Provide the (x, y) coordinate of the cell's center where the given text is located.  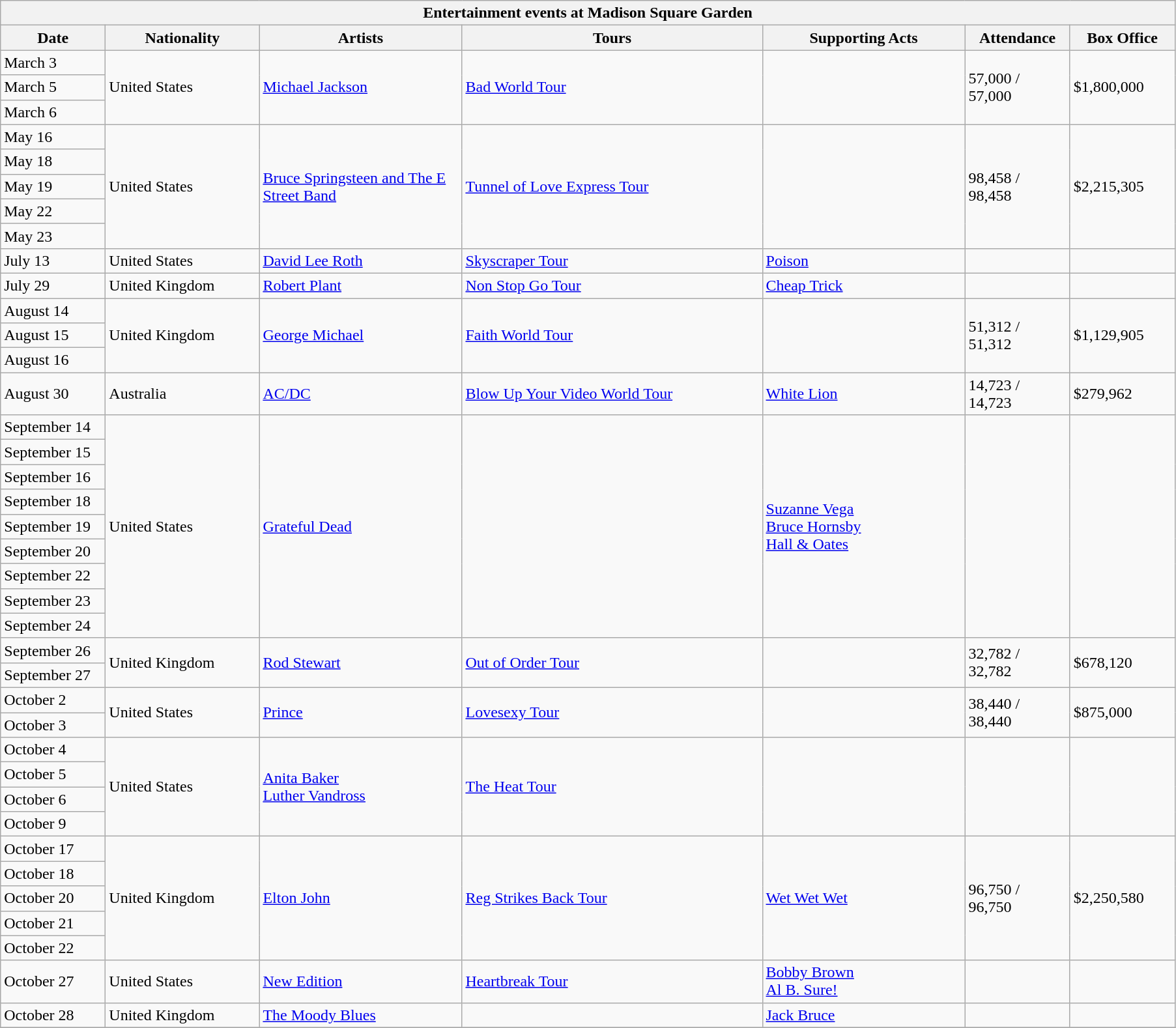
March 3 (53, 63)
96,750 / 96,750 (1018, 898)
$2,250,580 (1122, 898)
October 21 (53, 923)
$875,000 (1122, 712)
Reg Strikes Back Tour (612, 898)
May 22 (53, 211)
57,000 / 57,000 (1018, 87)
September 20 (53, 551)
October 3 (53, 725)
May 23 (53, 236)
Anita BakerLuther Vandross (361, 787)
Lovesexy Tour (612, 712)
October 22 (53, 948)
98,458 / 98,458 (1018, 186)
Australia (182, 393)
The Heat Tour (612, 787)
July 29 (53, 285)
May 18 (53, 162)
New Edition (361, 981)
September 16 (53, 477)
38,440 / 38,440 (1018, 712)
March 6 (53, 112)
October 2 (53, 700)
Prince (361, 712)
Nationality (182, 38)
October 28 (53, 1015)
August 30 (53, 393)
August 15 (53, 336)
October 9 (53, 824)
Tunnel of Love Express Tour (612, 186)
September 15 (53, 452)
$1,129,905 (1122, 336)
51,312 / 51,312 (1018, 336)
$2,215,305 (1122, 186)
14,723 / 14,723 (1018, 393)
October 4 (53, 750)
Jack Bruce (864, 1015)
White Lion (864, 393)
Bad World Tour (612, 87)
October 20 (53, 898)
August 16 (53, 360)
July 13 (53, 261)
September 27 (53, 675)
Box Office (1122, 38)
$678,120 (1122, 663)
Faith World Tour (612, 336)
Michael Jackson (361, 87)
October 27 (53, 981)
Robert Plant (361, 285)
Date (53, 38)
Tours (612, 38)
Non Stop Go Tour (612, 285)
AC/DC (361, 393)
September 23 (53, 601)
$279,962 (1122, 393)
September 19 (53, 526)
October 17 (53, 849)
Grateful Dead (361, 526)
September 24 (53, 625)
David Lee Roth (361, 261)
May 16 (53, 137)
March 5 (53, 87)
Wet Wet Wet (864, 898)
Bruce Springsteen and The E Street Band (361, 186)
Rod Stewart (361, 663)
August 14 (53, 311)
Entertainment events at Madison Square Garden (588, 13)
October 18 (53, 874)
Elton John (361, 898)
$1,800,000 (1122, 87)
Suzanne VegaBruce HornsbyHall & Oates (864, 526)
Blow Up Your Video World Tour (612, 393)
Cheap Trick (864, 285)
May 19 (53, 186)
Skyscraper Tour (612, 261)
Bobby BrownAl B. Sure! (864, 981)
Supporting Acts (864, 38)
September 14 (53, 427)
September 26 (53, 650)
Poison (864, 261)
September 22 (53, 576)
The Moody Blues (361, 1015)
Heartbreak Tour (612, 981)
Out of Order Tour (612, 663)
32,782 / 32,782 (1018, 663)
Artists (361, 38)
October 5 (53, 775)
October 6 (53, 799)
Attendance (1018, 38)
September 18 (53, 502)
George Michael (361, 336)
